Scan for the cell matching the given text and deliver its (x, y) coordinate at center. 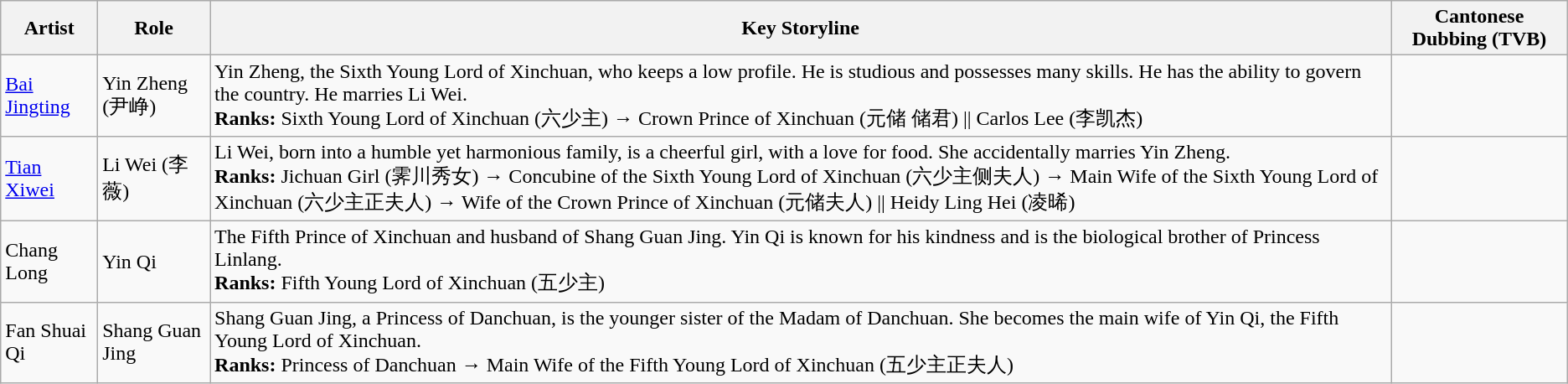
Li Wei (李薇) (154, 178)
Shang Guan Jing (154, 342)
Yin Qi (154, 262)
Artist (49, 29)
Fan Shuai Qi (49, 342)
Yin Zheng (尹峥) (154, 96)
Role (154, 29)
Bai Jingting (49, 96)
Chang Long (49, 262)
Key Storyline (801, 29)
Tian Xiwei (49, 178)
Cantonese Dubbing (TVB) (1479, 29)
